Determine the [x, y] coordinate at the center of the cell enclosing the given text.  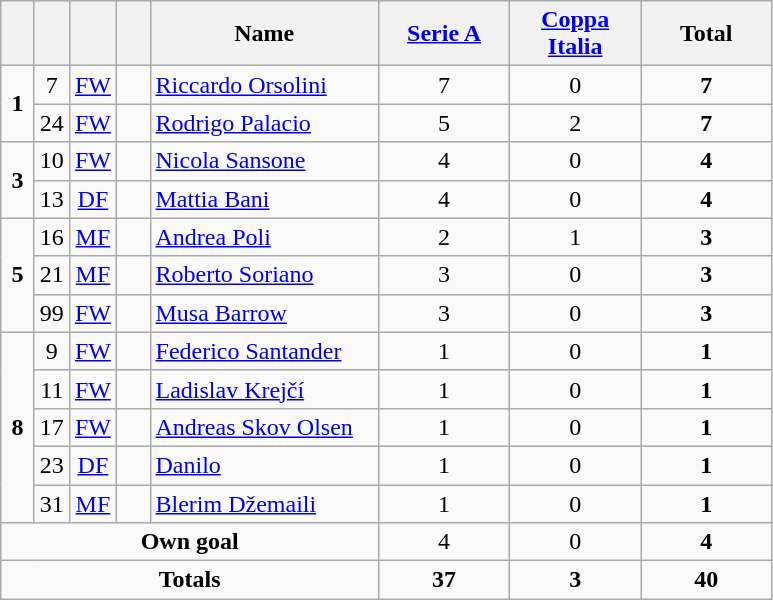
Riccardo Orsolini [264, 85]
Coppa Italia [576, 34]
8 [18, 427]
Andreas Skov Olsen [264, 427]
Name [264, 34]
10 [52, 161]
9 [52, 351]
37 [444, 580]
40 [706, 580]
13 [52, 199]
Federico Santander [264, 351]
17 [52, 427]
Danilo [264, 465]
11 [52, 389]
Nicola Sansone [264, 161]
Roberto Soriano [264, 275]
23 [52, 465]
Ladislav Krejčí [264, 389]
24 [52, 123]
16 [52, 237]
Totals [190, 580]
21 [52, 275]
Own goal [190, 542]
31 [52, 503]
Serie A [444, 34]
Total [706, 34]
99 [52, 313]
Mattia Bani [264, 199]
Andrea Poli [264, 237]
Musa Barrow [264, 313]
Blerim Džemaili [264, 503]
Rodrigo Palacio [264, 123]
